Detect which cell encompasses the target text, then output its (x, y) center coordinate. 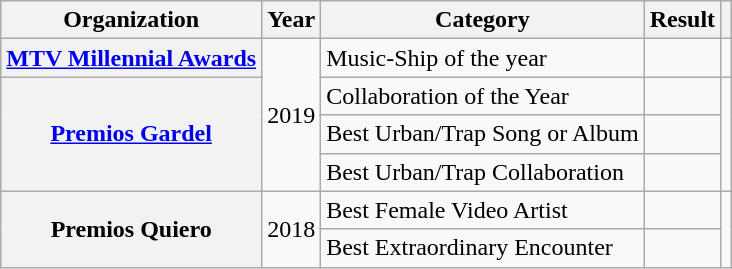
Result (682, 20)
2019 (292, 115)
Best Extraordinary Encounter (483, 248)
Premios Quiero (132, 229)
MTV Millennial Awards (132, 58)
Collaboration of the Year (483, 96)
Premios Gardel (132, 134)
2018 (292, 229)
Year (292, 20)
Best Urban/Trap Collaboration (483, 172)
Organization (132, 20)
Music-Ship of the year (483, 58)
Best Urban/Trap Song or Album (483, 134)
Category (483, 20)
Best Female Video Artist (483, 210)
